For the text-containing cell, return its midpoint in (x, y) coordinate format. 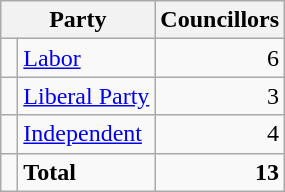
Total (86, 172)
Councillors (220, 20)
Party (78, 20)
Labor (86, 58)
6 (220, 58)
4 (220, 134)
Liberal Party (86, 96)
3 (220, 96)
13 (220, 172)
Independent (86, 134)
